Capture the cell that displays the provided text and extract its [X, Y] central coordinate. 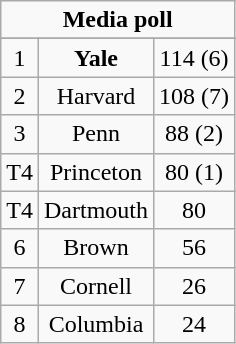
Brown [96, 248]
1 [20, 58]
7 [20, 286]
24 [194, 324]
Penn [96, 134]
Princeton [96, 172]
2 [20, 96]
Yale [96, 58]
80 [194, 210]
88 (2) [194, 134]
Media poll [118, 20]
Harvard [96, 96]
114 (6) [194, 58]
80 (1) [194, 172]
3 [20, 134]
26 [194, 286]
Columbia [96, 324]
Dartmouth [96, 210]
6 [20, 248]
56 [194, 248]
8 [20, 324]
108 (7) [194, 96]
Cornell [96, 286]
